Detect which cell encompasses the target text, then output its (x, y) center coordinate. 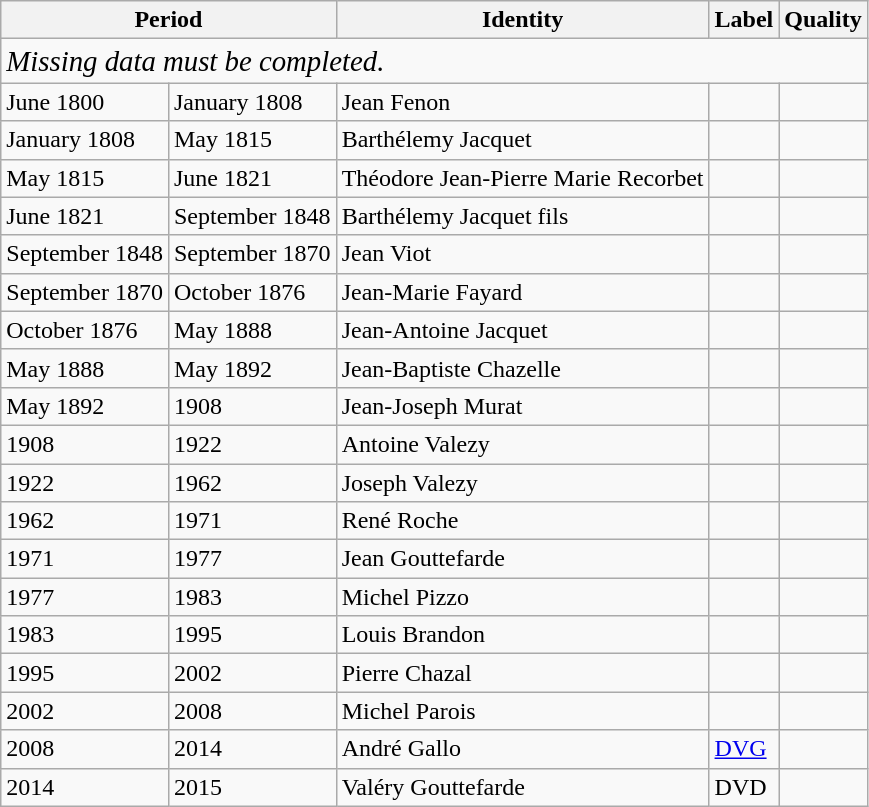
Jean-Baptiste Chazelle (522, 368)
Joseph Valezy (522, 483)
Antoine Valezy (522, 444)
Théodore Jean-Pierre Marie Recorbet (522, 178)
Jean Fenon (522, 102)
Pierre Chazal (522, 673)
Michel Parois (522, 711)
DVD (744, 787)
Quality (823, 20)
June 1800 (85, 102)
Barthélemy Jacquet fils (522, 216)
Jean-Joseph Murat (522, 406)
Jean Viot (522, 254)
Valéry Gouttefarde (522, 787)
Louis Brandon (522, 635)
René Roche (522, 521)
Jean-Antoine Jacquet (522, 330)
DVG (744, 749)
Jean Gouttefarde (522, 559)
Identity (522, 20)
2015 (252, 787)
Period (168, 20)
Michel Pizzo (522, 597)
Label (744, 20)
Barthélemy Jacquet (522, 140)
André Gallo (522, 749)
Jean-Marie Fayard (522, 292)
Missing data must be completed. (434, 61)
